Identify which cell holds the provided text, then report its (x, y) central coordinate. 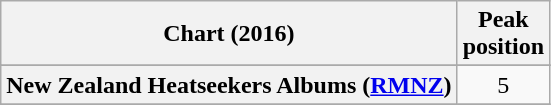
Chart (2016) (229, 34)
5 (503, 85)
Peakposition (503, 34)
New Zealand Heatseekers Albums (RMNZ) (229, 85)
